Scan for the cell matching the given text and deliver its [x, y] coordinate at center. 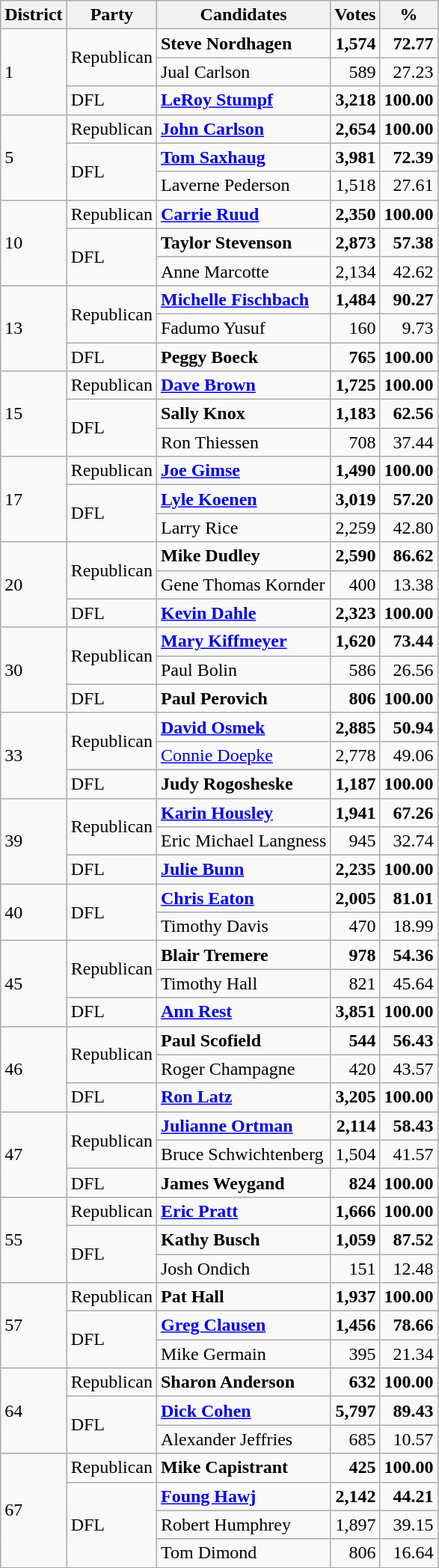
Anne Marcotte [243, 271]
26.56 [408, 670]
55 [34, 1239]
5,797 [355, 1411]
54.36 [408, 955]
45.64 [408, 983]
Larry Rice [243, 528]
27.61 [408, 186]
43.57 [408, 1069]
2,235 [355, 870]
1,620 [355, 641]
20 [34, 585]
67 [34, 1510]
Mary Kiffmeyer [243, 641]
James Weygand [243, 1183]
Ron Thiessen [243, 442]
District [34, 15]
1,666 [355, 1211]
50.94 [408, 727]
Ron Latz [243, 1097]
3,851 [355, 1012]
1,059 [355, 1239]
40 [34, 912]
87.52 [408, 1239]
420 [355, 1069]
Tom Saxhaug [243, 157]
86.62 [408, 556]
395 [355, 1354]
Gene Thomas Kornder [243, 585]
Pat Hall [243, 1297]
Josh Ondich [243, 1269]
Taylor Stevenson [243, 242]
400 [355, 585]
Mike Germain [243, 1354]
Dick Cohen [243, 1411]
Peggy Boeck [243, 357]
12.48 [408, 1269]
44.21 [408, 1496]
64 [34, 1411]
821 [355, 983]
Blair Tremere [243, 955]
39 [34, 841]
78.66 [408, 1326]
90.27 [408, 299]
2,885 [355, 727]
41.57 [408, 1154]
David Osmek [243, 727]
Foung Hawj [243, 1496]
Dave Brown [243, 385]
1,183 [355, 414]
160 [355, 328]
708 [355, 442]
58.43 [408, 1126]
1,490 [355, 471]
5 [34, 157]
3,205 [355, 1097]
589 [355, 72]
Robert Humphrey [243, 1525]
13.38 [408, 585]
Connie Doepke [243, 755]
2,005 [355, 898]
1,504 [355, 1154]
27.23 [408, 72]
Paul Scofield [243, 1040]
16.64 [408, 1553]
2,350 [355, 214]
945 [355, 841]
Greg Clausen [243, 1326]
632 [355, 1382]
42.62 [408, 271]
586 [355, 670]
13 [34, 328]
Timothy Davis [243, 927]
425 [355, 1468]
73.44 [408, 641]
2,590 [355, 556]
18.99 [408, 927]
685 [355, 1439]
47 [34, 1154]
17 [34, 499]
Bruce Schwichtenberg [243, 1154]
1,941 [355, 812]
Paul Perovich [243, 698]
Sharon Anderson [243, 1382]
Sally Knox [243, 414]
37.44 [408, 442]
Eric Pratt [243, 1211]
39.15 [408, 1525]
Steve Nordhagen [243, 43]
Candidates [243, 15]
2,873 [355, 242]
1,484 [355, 299]
9.73 [408, 328]
46 [34, 1069]
1,937 [355, 1297]
Lyle Koenen [243, 499]
151 [355, 1269]
2,259 [355, 528]
3,218 [355, 100]
470 [355, 927]
LeRoy Stumpf [243, 100]
49.06 [408, 755]
57.38 [408, 242]
Votes [355, 15]
33 [34, 755]
2,778 [355, 755]
Joe Gimse [243, 471]
21.34 [408, 1354]
1 [34, 72]
72.39 [408, 157]
45 [34, 983]
30 [34, 670]
62.56 [408, 414]
Julie Bunn [243, 870]
978 [355, 955]
Fadumo Yusuf [243, 328]
2,654 [355, 129]
56.43 [408, 1040]
Jual Carlson [243, 72]
Timothy Hall [243, 983]
Karin Housley [243, 812]
2,114 [355, 1126]
2,142 [355, 1496]
Party [111, 15]
1,725 [355, 385]
3,981 [355, 157]
Mike Dudley [243, 556]
Mike Capistrant [243, 1468]
824 [355, 1183]
42.80 [408, 528]
72.77 [408, 43]
Ann Rest [243, 1012]
57 [34, 1326]
Julianne Ortman [243, 1126]
Tom Dimond [243, 1553]
32.74 [408, 841]
Laverne Pederson [243, 186]
67.26 [408, 812]
John Carlson [243, 129]
Roger Champagne [243, 1069]
81.01 [408, 898]
2,323 [355, 613]
Carrie Ruud [243, 214]
Kathy Busch [243, 1239]
Alexander Jeffries [243, 1439]
Paul Bolin [243, 670]
2,134 [355, 271]
57.20 [408, 499]
544 [355, 1040]
1,518 [355, 186]
765 [355, 357]
15 [34, 414]
% [408, 15]
Judy Rogosheske [243, 784]
1,897 [355, 1525]
89.43 [408, 1411]
Michelle Fischbach [243, 299]
10.57 [408, 1439]
1,187 [355, 784]
3,019 [355, 499]
1,456 [355, 1326]
Chris Eaton [243, 898]
10 [34, 242]
1,574 [355, 43]
Kevin Dahle [243, 613]
Eric Michael Langness [243, 841]
